Capture the cell that displays the provided text and extract its [x, y] central coordinate. 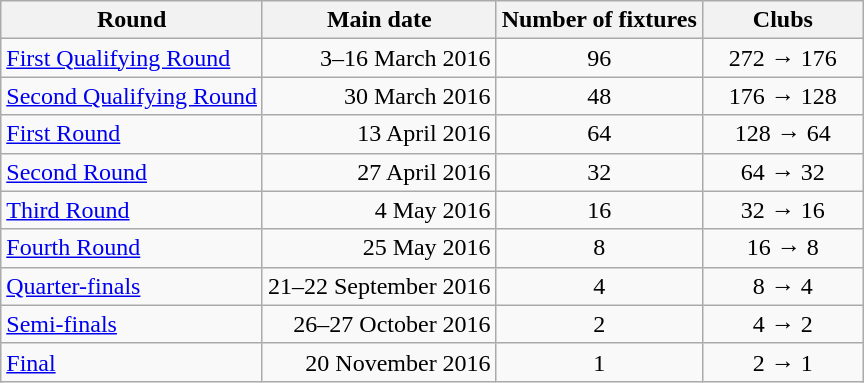
96 [599, 58]
Clubs [782, 20]
Third Round [132, 210]
Round [132, 20]
21–22 September 2016 [379, 286]
13 April 2016 [379, 134]
8 [599, 248]
Main date [379, 20]
Fourth Round [132, 248]
25 May 2016 [379, 248]
Semi-finals [132, 324]
128 → 64 [782, 134]
16 [599, 210]
4 → 2 [782, 324]
26–27 October 2016 [379, 324]
27 April 2016 [379, 172]
16 → 8 [782, 248]
Quarter-finals [132, 286]
64 → 32 [782, 172]
2 [599, 324]
32 [599, 172]
20 November 2016 [379, 362]
Second Round [132, 172]
4 [599, 286]
3–16 March 2016 [379, 58]
48 [599, 96]
30 March 2016 [379, 96]
8 → 4 [782, 286]
Number of fixtures [599, 20]
First Qualifying Round [132, 58]
64 [599, 134]
272 → 176 [782, 58]
4 May 2016 [379, 210]
2 → 1 [782, 362]
1 [599, 362]
First Round [132, 134]
176 → 128 [782, 96]
32 → 16 [782, 210]
Final [132, 362]
Second Qualifying Round [132, 96]
